Capture the cell that displays the provided text and extract its [x, y] central coordinate. 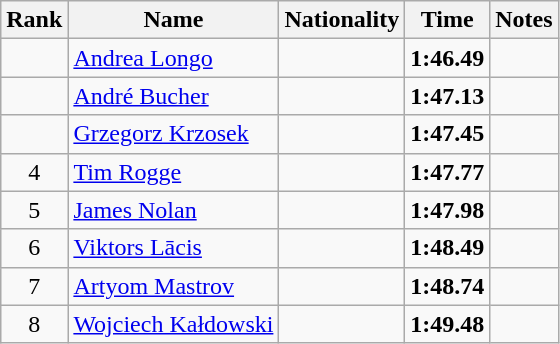
Tim Rogge [174, 172]
1:47.98 [448, 210]
Notes [524, 20]
1:49.48 [448, 324]
1:46.49 [448, 58]
André Bucher [174, 96]
1:47.77 [448, 172]
James Nolan [174, 210]
Name [174, 20]
1:48.49 [448, 248]
Grzegorz Krzosek [174, 134]
1:48.74 [448, 286]
1:47.13 [448, 96]
5 [34, 210]
Rank [34, 20]
Time [448, 20]
Viktors Lācis [174, 248]
Andrea Longo [174, 58]
Nationality [342, 20]
4 [34, 172]
6 [34, 248]
8 [34, 324]
Wojciech Kałdowski [174, 324]
Artyom Mastrov [174, 286]
7 [34, 286]
1:47.45 [448, 134]
